Determine the [X, Y] coordinate at the center of the cell enclosing the given text.  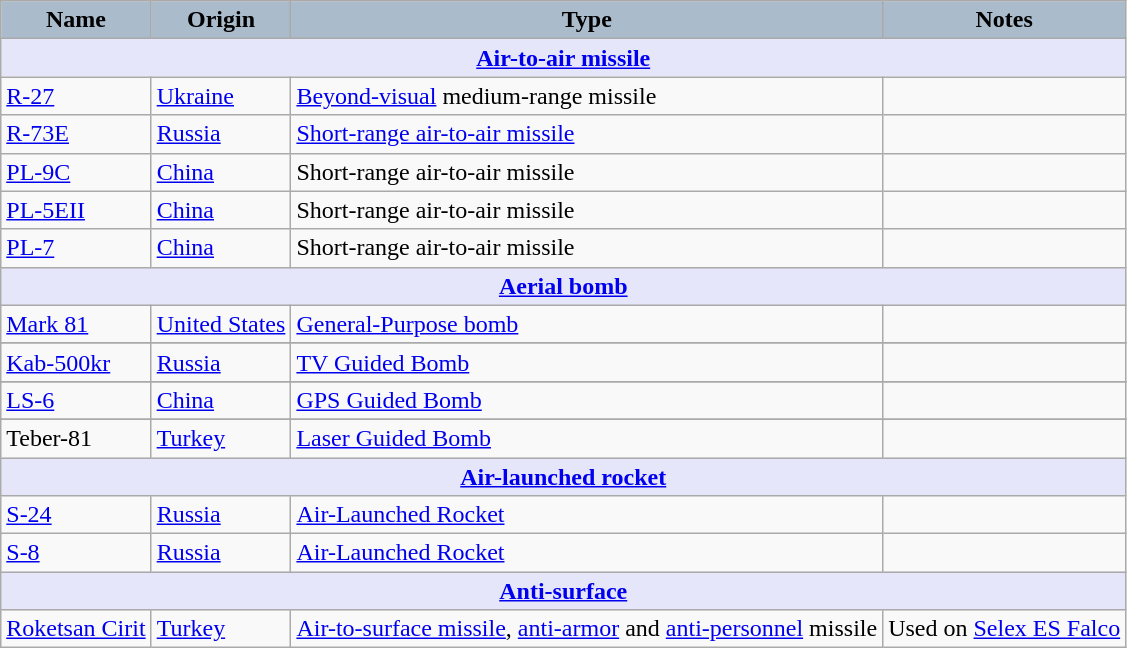
Roketsan Cirit [76, 629]
Air-to-air missile [564, 58]
Type [587, 20]
Laser Guided Bomb [587, 438]
GPS Guided Bomb [587, 400]
Origin [221, 20]
LS-6 [76, 400]
Ukraine [221, 96]
R-27 [76, 96]
Kab-500kr [76, 362]
S-24 [76, 515]
United States [221, 324]
Air-launched rocket [564, 477]
Air-to-surface missile, anti-armor and anti-personnel missile [587, 629]
Name [76, 20]
Beyond-visual medium-range missile [587, 96]
PL-9C [76, 172]
S-8 [76, 553]
General-Purpose bomb [587, 324]
Aerial bomb [564, 286]
Teber-81 [76, 438]
Mark 81 [76, 324]
TV Guided Bomb [587, 362]
Anti-surface [564, 591]
Used on Selex ES Falco [1004, 629]
Notes [1004, 20]
PL-7 [76, 248]
PL-5EII [76, 210]
R-73E [76, 134]
